From the cell containing the given text, extract its center point as [X, Y] coordinate. 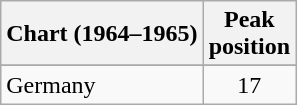
Germany [102, 85]
17 [249, 85]
Peakposition [249, 34]
Chart (1964–1965) [102, 34]
